Scan for the cell matching the given text and deliver its (X, Y) coordinate at center. 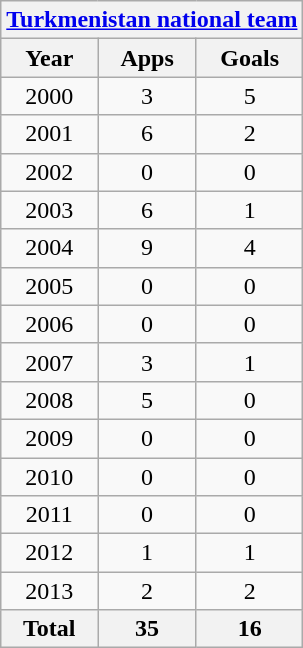
2003 (50, 210)
16 (250, 629)
2006 (50, 324)
4 (250, 248)
9 (147, 248)
Goals (250, 58)
Year (50, 58)
2005 (50, 286)
Total (50, 629)
35 (147, 629)
2011 (50, 515)
2004 (50, 248)
2008 (50, 400)
Turkmenistan national team (152, 20)
2010 (50, 477)
2001 (50, 134)
Apps (147, 58)
2009 (50, 438)
2012 (50, 553)
2000 (50, 96)
2007 (50, 362)
2013 (50, 591)
2002 (50, 172)
